From the cell containing the given text, extract its center point as (X, Y) coordinate. 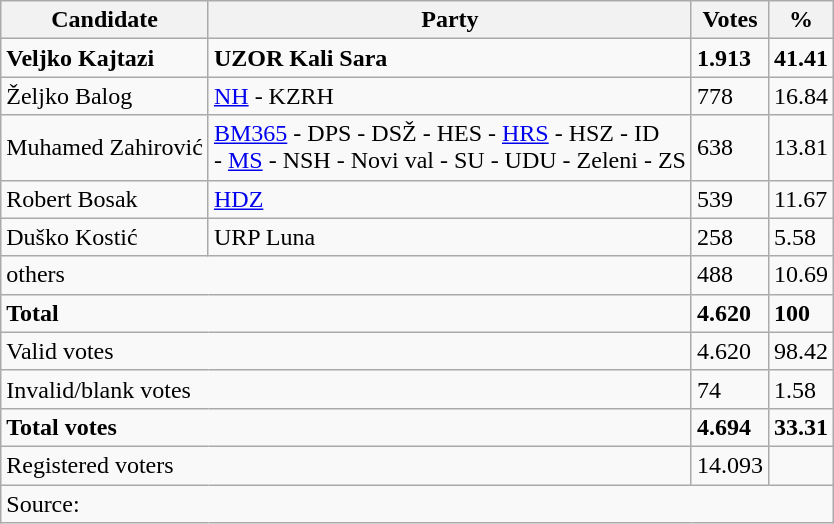
BM365 - DPS - DSŽ - HES - HRS - HSZ - ID- MS - NSH - Novi val - SU - UDU - Zeleni - ZS (450, 148)
488 (730, 275)
Source: (418, 503)
778 (730, 96)
33.31 (802, 427)
638 (730, 148)
Total (346, 313)
100 (802, 313)
98.42 (802, 351)
539 (730, 199)
11.67 (802, 199)
Invalid/blank votes (346, 389)
41.41 (802, 58)
Registered voters (346, 465)
Muhamed Zahirović (105, 148)
74 (730, 389)
4.694 (730, 427)
258 (730, 237)
1.913 (730, 58)
Duško Kostić (105, 237)
13.81 (802, 148)
Valid votes (346, 351)
16.84 (802, 96)
1.58 (802, 389)
others (346, 275)
Candidate (105, 20)
Party (450, 20)
Votes (730, 20)
NH - KZRH (450, 96)
Veljko Kajtazi (105, 58)
5.58 (802, 237)
HDZ (450, 199)
10.69 (802, 275)
UZOR Kali Sara (450, 58)
Željko Balog (105, 96)
Robert Bosak (105, 199)
URP Luna (450, 237)
Total votes (346, 427)
14.093 (730, 465)
% (802, 20)
